Output the [X, Y] coordinate of the center of the cell containing the given text.  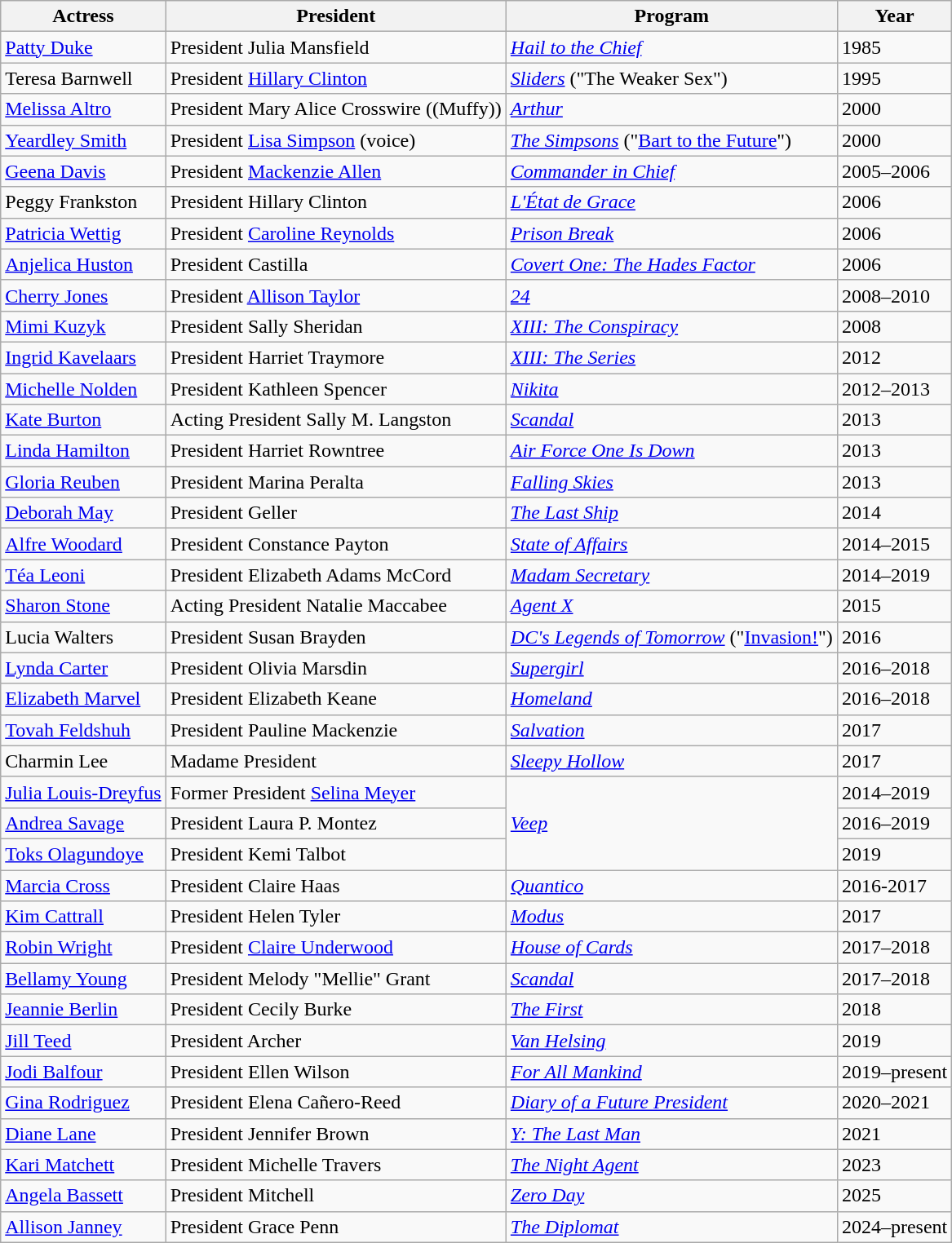
President Sally Sheridan [336, 326]
President Allison Taylor [336, 295]
House of Cards [671, 948]
2025 [894, 1196]
Robin Wright [83, 948]
President Harriet Rowntree [336, 451]
Sleepy Hollow [671, 761]
Andrea Savage [83, 823]
Jodi Balfour [83, 1072]
1995 [894, 78]
Yeardley Smith [83, 140]
2021 [894, 1134]
President Caroline Reynolds [336, 233]
2019–present [894, 1072]
The First [671, 1010]
Jill Teed [83, 1041]
Quantico [671, 885]
2023 [894, 1165]
Covert One: The Hades Factor [671, 264]
2014–2015 [894, 544]
President Mitchell [336, 1196]
Charmin Lee [83, 761]
President Michelle Travers [336, 1165]
For All Mankind [671, 1072]
President Cecily Burke [336, 1010]
Sliders ("The Weaker Sex") [671, 78]
The Simpsons ("Bart to the Future") [671, 140]
Teresa Barnwell [83, 78]
President Grace Penn [336, 1227]
Linda Hamilton [83, 451]
Toks Olagundoye [83, 854]
2020–2021 [894, 1103]
Madam Secretary [671, 575]
Sharon Stone [83, 606]
President Claire Underwood [336, 948]
Peggy Frankston [83, 202]
Julia Louis-Dreyfus [83, 792]
President Claire Haas [336, 885]
DC's Legends of Tomorrow ("Invasion!") [671, 637]
Alfre Woodard [83, 544]
Van Helsing [671, 1041]
Y: The Last Man [671, 1134]
Year [894, 16]
Nikita [671, 389]
Cherry Jones [83, 295]
Melissa Altro [83, 109]
President Jennifer Brown [336, 1134]
Supergirl [671, 668]
President Constance Payton [336, 544]
President Harriet Traymore [336, 357]
President Kathleen Spencer [336, 389]
Arthur [671, 109]
President Olivia Marsdin [336, 668]
President Elena Cañero-Reed [336, 1103]
President Elizabeth Keane [336, 699]
Allison Janney [83, 1227]
L'État de Grace [671, 202]
Patty Duke [83, 47]
President Melody "Mellie" Grant [336, 979]
Bellamy Young [83, 979]
The Night Agent [671, 1165]
Veep [671, 823]
Angela Bassett [83, 1196]
Acting President Natalie Maccabee [336, 606]
President Kemi Talbot [336, 854]
2016 [894, 637]
Jeannie Berlin [83, 1010]
Patricia Wettig [83, 233]
Diary of a Future President [671, 1103]
2018 [894, 1010]
Lucia Walters [83, 637]
Acting President Sally M. Langston [336, 420]
Michelle Nolden [83, 389]
Kate Burton [83, 420]
President Pauline Mackenzie [336, 730]
Kari Matchett [83, 1165]
1985 [894, 47]
2014 [894, 513]
Prison Break [671, 233]
2008–2010 [894, 295]
Tovah Feldshuh [83, 730]
Salvation [671, 730]
The Diplomat [671, 1227]
Zero Day [671, 1196]
Falling Skies [671, 482]
Air Force One Is Down [671, 451]
2016-2017 [894, 885]
2005–2006 [894, 171]
President Mackenzie Allen [336, 171]
President Archer [336, 1041]
Mimi Kuzyk [83, 326]
Gina Rodriguez [83, 1103]
Modus [671, 917]
Anjelica Huston [83, 264]
Deborah May [83, 513]
Hail to the Chief [671, 47]
President Mary Alice Crosswire ((Muffy)) [336, 109]
XIII: The Conspiracy [671, 326]
Actress [83, 16]
President Ellen Wilson [336, 1072]
Lynda Carter [83, 668]
The Last Ship [671, 513]
Marcia Cross [83, 885]
President Elizabeth Adams McCord [336, 575]
President Laura P. Montez [336, 823]
Gloria Reuben [83, 482]
Téa Leoni [83, 575]
President Lisa Simpson (voice) [336, 140]
President Helen Tyler [336, 917]
2012 [894, 357]
Former President Selina Meyer [336, 792]
Madame President [336, 761]
Geena Davis [83, 171]
Ingrid Kavelaars [83, 357]
Kim Cattrall [83, 917]
Elizabeth Marvel [83, 699]
Diane Lane [83, 1134]
President Susan Brayden [336, 637]
President Julia Mansfield [336, 47]
Commander in Chief [671, 171]
2016–2019 [894, 823]
2024–present [894, 1227]
President Castilla [336, 264]
Homeland [671, 699]
President Marina Peralta [336, 482]
2012–2013 [894, 389]
2008 [894, 326]
XIII: The Series [671, 357]
President Geller [336, 513]
2015 [894, 606]
State of Affairs [671, 544]
24 [671, 295]
Agent X [671, 606]
President [336, 16]
Program [671, 16]
